Identify which cell holds the provided text, then report its [x, y] central coordinate. 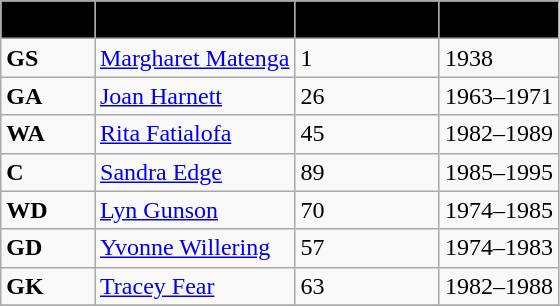
1 [367, 58]
Lyn Gunson [194, 210]
63 [367, 286]
GD [48, 248]
1974–1983 [498, 248]
1982–1989 [498, 134]
1963–1971 [498, 96]
GS [48, 58]
WD [48, 210]
Appearances [367, 20]
1985–1995 [498, 172]
WA [48, 134]
89 [367, 172]
57 [367, 248]
26 [367, 96]
Player [194, 20]
1974–1985 [498, 210]
GK [48, 286]
70 [367, 210]
GA [48, 96]
Sandra Edge [194, 172]
Tracey Fear [194, 286]
1982–1988 [498, 286]
Yvonne Willering [194, 248]
Position [48, 20]
Years [498, 20]
Joan Harnett [194, 96]
45 [367, 134]
1938 [498, 58]
Margharet Matenga [194, 58]
C [48, 172]
Rita Fatialofa [194, 134]
